Scan for the cell matching the given text and deliver its (x, y) coordinate at center. 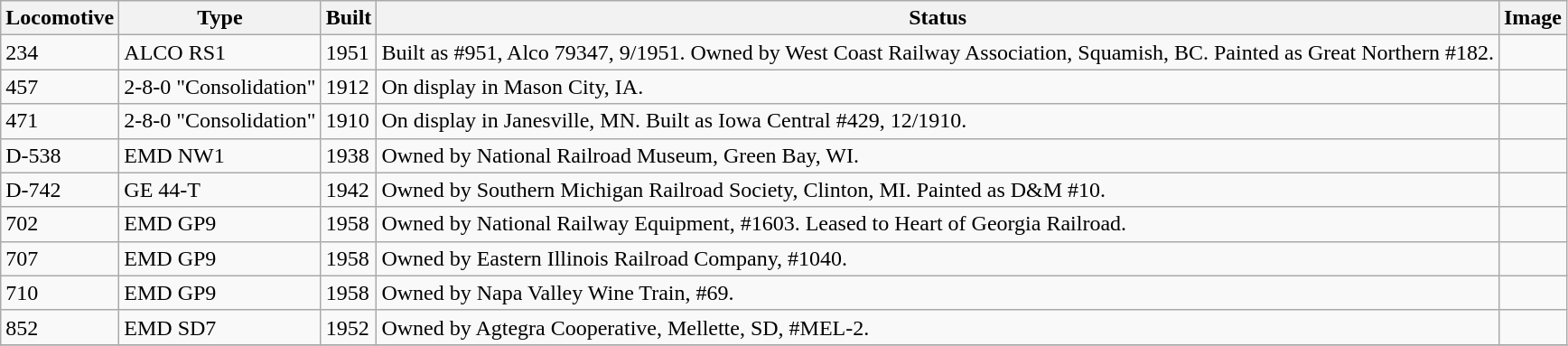
1912 (349, 87)
710 (60, 293)
On display in Janesville, MN. Built as Iowa Central #429, 12/1910. (938, 121)
ALCO RS1 (220, 52)
Built (349, 18)
Locomotive (60, 18)
Owned by Agtegra Cooperative, Mellette, SD, #MEL-2. (938, 327)
1952 (349, 327)
234 (60, 52)
EMD SD7 (220, 327)
852 (60, 327)
471 (60, 121)
On display in Mason City, IA. (938, 87)
1942 (349, 190)
Owned by Eastern Illinois Railroad Company, #1040. (938, 258)
1951 (349, 52)
1938 (349, 155)
Owned by Southern Michigan Railroad Society, Clinton, MI. Painted as D&M #10. (938, 190)
Owned by National Railway Equipment, #1603. Leased to Heart of Georgia Railroad. (938, 224)
1910 (349, 121)
Status (938, 18)
GE 44-T (220, 190)
Owned by Napa Valley Wine Train, #69. (938, 293)
EMD NW1 (220, 155)
Type (220, 18)
D-538 (60, 155)
702 (60, 224)
D-742 (60, 190)
457 (60, 87)
Built as #951, Alco 79347, 9/1951. Owned by West Coast Railway Association, Squamish, BC. Painted as Great Northern #182. (938, 52)
Image (1532, 18)
Owned by National Railroad Museum, Green Bay, WI. (938, 155)
707 (60, 258)
